Extract the [x, y] coordinate from the center of the cell holding the provided text.  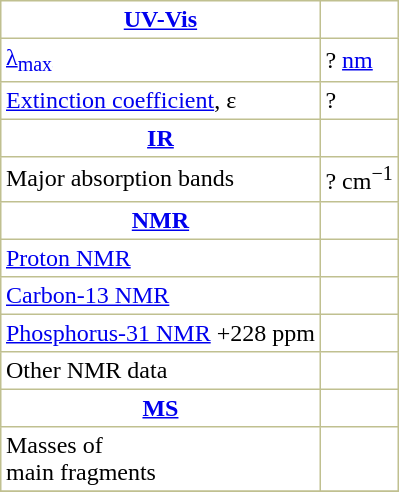
UV-Vis [160, 20]
Major absorption bands [160, 179]
Other NMR data [160, 370]
IR [160, 139]
MS [160, 408]
? cm−1 [359, 179]
Phosphorus-31 NMR +228 ppm [160, 333]
NMR [160, 220]
λmax [160, 60]
? nm [359, 60]
Carbon-13 NMR [160, 295]
Proton NMR [160, 258]
Extinction coefficient, ε [160, 101]
? [359, 101]
Masses of main fragments [160, 458]
